Scan for the cell matching the given text and deliver its [x, y] coordinate at center. 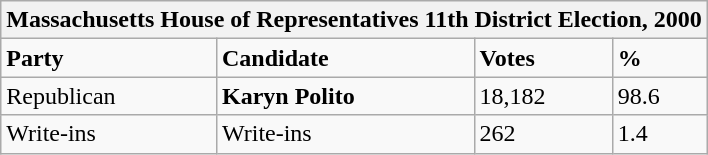
Votes [543, 58]
1.4 [660, 134]
Massachusetts House of Representatives 11th District Election, 2000 [354, 20]
Candidate [345, 58]
262 [543, 134]
Karyn Polito [345, 96]
Party [109, 58]
% [660, 58]
Republican [109, 96]
98.6 [660, 96]
18,182 [543, 96]
